Return the (x, y) coordinate for the center point of the cell that contains the specified text.  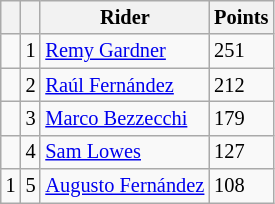
2 (31, 85)
Rider (124, 17)
Sam Lowes (124, 152)
5 (31, 186)
Marco Bezzecchi (124, 118)
127 (241, 152)
Remy Gardner (124, 51)
Points (241, 17)
Augusto Fernández (124, 186)
Raúl Fernández (124, 85)
108 (241, 186)
179 (241, 118)
212 (241, 85)
4 (31, 152)
3 (31, 118)
251 (241, 51)
